Find where the given text appears and provide that cell's center as [x, y] coordinate. 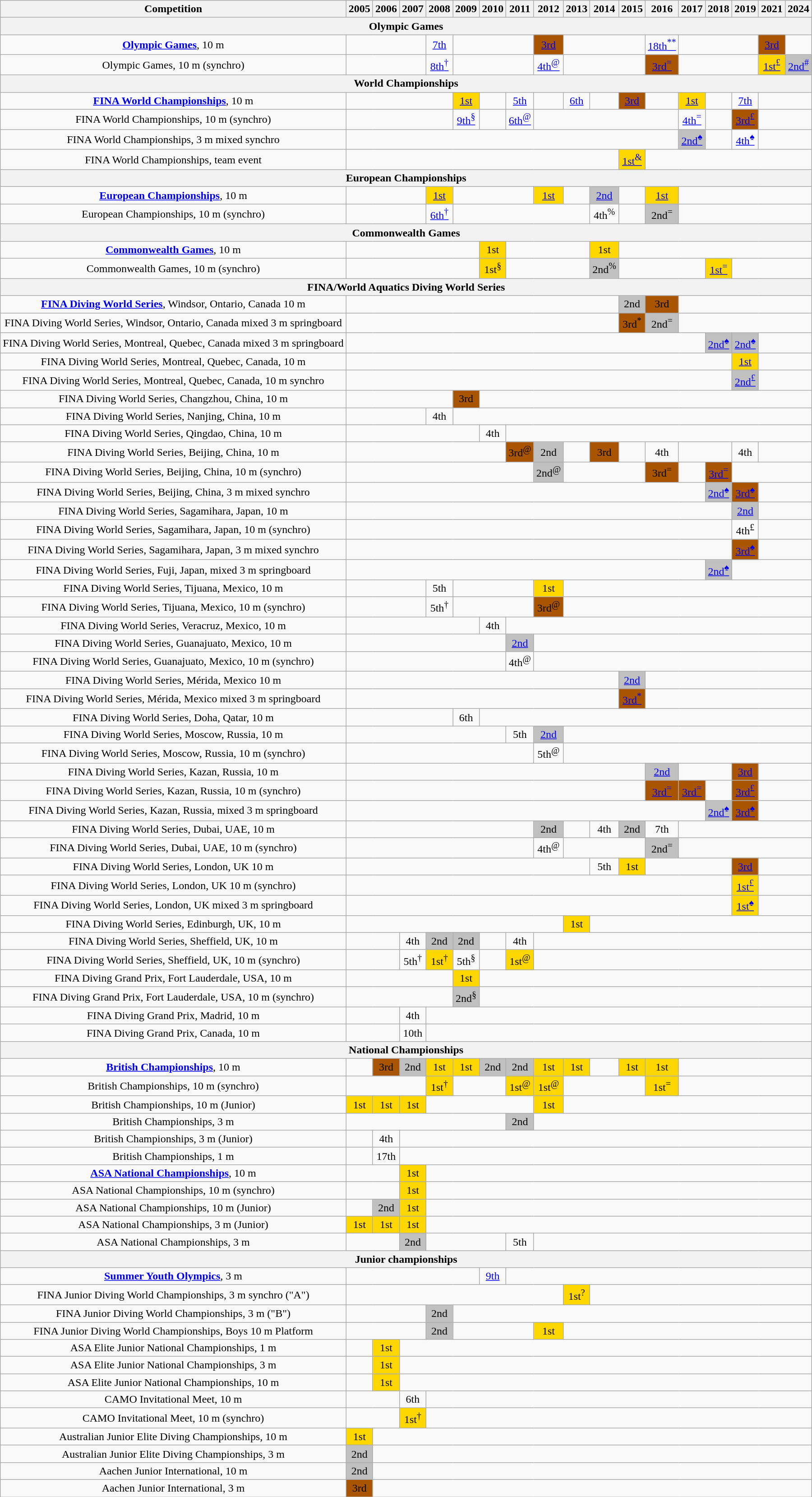
FINA Diving Grand Prix, Fort Lauderdale, USA, 10 m (synchro) [173, 997]
ASA Elite Junior National Championships, 3 m [173, 1365]
Aachen Junior International, 3 m [173, 1488]
FINA Diving World Series, Guanajuato, Mexico, 10 m (synchro) [173, 662]
FINA Diving Grand Prix, Canada, 10 m [173, 1033]
FINA World Championships, 3 m mixed synchro [173, 140]
FINA Diving World Series, Tijuana, Mexico, 10 m [173, 589]
FINA Diving World Series, Windsor, Ontario, Canada mixed 3 m springboard [173, 323]
18th** [662, 45]
FINA Diving World Series, Nanjing, China, 10 m [173, 416]
FINA Diving World Series, Dubai, UAE, 10 m (synchro) [173, 848]
British Championships, 3 m (Junior) [173, 1139]
British Championships, 10 m [173, 1067]
2015 [632, 9]
1st? [577, 1295]
European Championships, 10 m [173, 195]
ASA Elite Junior National Championships, 1 m [173, 1348]
British Championships, 10 m (Junior) [173, 1104]
2014 [604, 9]
World Championships [406, 83]
British Championships, 10 m (synchro) [173, 1086]
1st♠ [745, 905]
6th† [439, 214]
ASA National Championships, 10 m [173, 1173]
ASA National Championships, 10 m (Junior) [173, 1208]
FINA Diving World Series, Mérida, Mexico 10 m [173, 680]
9th§ [466, 119]
FINA Diving World Series, Montreal, Quebec, Canada mixed 3 m springboard [173, 343]
FINA Diving World Series, Beijing, China, 3 m mixed synchro [173, 492]
2nd@ [549, 472]
8th† [439, 65]
FINA Junior Diving World Championships, 3 m synchro ("A") [173, 1295]
FINA Diving World Series, Montreal, Quebec, Canada, 10 m synchro [173, 380]
CAMO Invitational Meet, 10 m (synchro) [173, 1418]
4th♠ [745, 140]
Aachen Junior International, 10 m [173, 1471]
1st§ [493, 269]
Competition [173, 9]
ASA National Championships, 3 m (Junior) [173, 1225]
2005 [359, 9]
FINA Diving World Series, Veracruz, Mexico, 10 m [173, 626]
2011 [520, 9]
2016 [662, 9]
British Championships, 1 m [173, 1156]
FINA Diving World Series, Fuji, Japan, mixed 3 m springboard [173, 570]
Junior championships [406, 1259]
FINA Diving World Series, Montreal, Quebec, Canada, 10 m [173, 362]
FINA Diving World Series, Kazan, Russia, mixed 3 m springboard [173, 811]
2012 [549, 9]
FINA Diving World Series, Moscow, Russia, 10 m [173, 735]
17th [386, 1156]
FINA Junior Diving World Championships, 3 m ("B") [173, 1313]
2008 [439, 9]
FINA Diving World Series, Windsor, Ontario, Canada 10 m [173, 304]
2nd£ [745, 380]
2019 [745, 9]
2nd# [798, 65]
FINA World Championships, 10 m [173, 101]
British Championships, 3 m [173, 1122]
European Championships [406, 178]
2006 [386, 9]
Commonwealth Games, 10 m [173, 250]
2021 [771, 9]
FINA Diving World Series, Dubai, UAE, 10 m [173, 829]
ASA National Championships, 3 m [173, 1242]
FINA Diving World Series, London, UK 10 m [173, 867]
CAMO Invitational Meet, 10 m [173, 1400]
ASA National Championships, 10 m (synchro) [173, 1191]
Olympic Games, 10 m [173, 45]
2nd% [604, 269]
Australian Junior Elite Diving Championships, 3 m [173, 1454]
5th§ [466, 959]
FINA Diving Grand Prix, Fort Lauderdale, USA, 10 m [173, 978]
Australian Junior Elite Diving Championships, 10 m [173, 1437]
Summer Youth Olympics, 3 m [173, 1276]
FINA Diving World Series, London, UK 10 m (synchro) [173, 885]
FINA Junior Diving World Championships, Boys 10 m Platform [173, 1331]
Olympic Games, 10 m (synchro) [173, 65]
FINA Diving World Series, Doha, Qatar, 10 m [173, 717]
National Championships [406, 1050]
2010 [493, 9]
4th% [604, 214]
ASA Elite Junior National Championships, 10 m [173, 1382]
FINA Diving World Series, Sheffield, UK, 10 m (synchro) [173, 959]
FINA Diving World Series, Tijuana, Mexico, 10 m (synchro) [173, 607]
FINA Diving World Series, Guanajuato, Mexico, 10 m [173, 643]
2017 [692, 9]
4th= [692, 119]
2009 [466, 9]
FINA Diving World Series, Beijing, China, 10 m (synchro) [173, 472]
Commonwealth Games, 10 m (synchro) [173, 269]
10th [412, 1033]
2013 [577, 9]
FINA Diving World Series, London, UK mixed 3 m springboard [173, 905]
2024 [798, 9]
FINA Diving World Series, Moscow, Russia, 10 m (synchro) [173, 754]
2018 [718, 9]
European Championships, 10 m (synchro) [173, 214]
FINA Diving World Series, Kazan, Russia, 10 m (synchro) [173, 791]
FINA Diving Grand Prix, Madrid, 10 m [173, 1015]
4th£ [745, 530]
2007 [412, 9]
5th@ [549, 754]
FINA Diving World Series, Kazan, Russia, 10 m [173, 772]
FINA Diving World Series, Sheffield, UK, 10 m [173, 941]
1st& [632, 160]
FINA Diving World Series, Mérida, Mexico mixed 3 m springboard [173, 699]
6th@ [520, 119]
FINA World Championships, team event [173, 160]
FINA Diving World Series, Sagamihara, Japan, 3 m mixed synchro [173, 550]
9th [493, 1276]
Commonwealth Games [406, 232]
FINA Diving World Series, Sagamihara, Japan, 10 m [173, 511]
FINA World Championships, 10 m (synchro) [173, 119]
FINA Diving World Series, Edinburgh, UK, 10 m [173, 924]
FINA Diving World Series, Changzhou, China, 10 m [173, 399]
2nd§ [466, 997]
FINA/World Aquatics Diving World Series [406, 287]
FINA Diving World Series, Sagamihara, Japan, 10 m (synchro) [173, 530]
FINA Diving World Series, Qingdao, China, 10 m [173, 433]
Olympic Games [406, 26]
FINA Diving World Series, Beijing, China, 10 m [173, 452]
